Capture the cell that displays the provided text and extract its (X, Y) central coordinate. 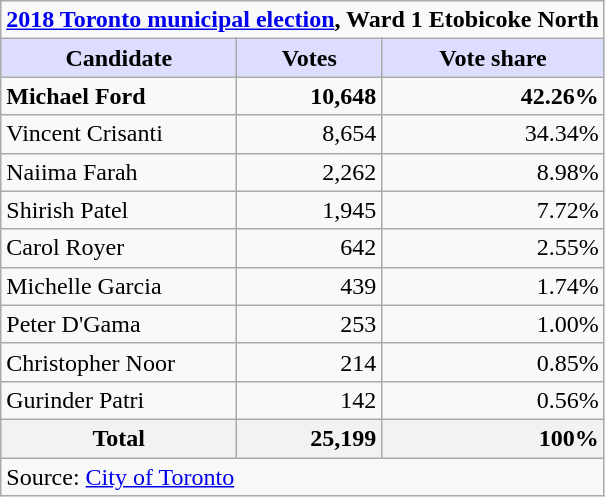
1,945 (310, 210)
253 (310, 324)
Shirish Patel (119, 210)
214 (310, 362)
Vote share (494, 58)
2.55% (494, 248)
Christopher Noor (119, 362)
42.26% (494, 96)
100% (494, 438)
0.85% (494, 362)
Peter D'Gama (119, 324)
8,654 (310, 134)
1.00% (494, 324)
Votes (310, 58)
1.74% (494, 286)
2,262 (310, 172)
Source: City of Toronto (303, 477)
Total (119, 438)
7.72% (494, 210)
2018 Toronto municipal election, Ward 1 Etobicoke North (303, 20)
Michael Ford (119, 96)
439 (310, 286)
Gurinder Patri (119, 400)
Vincent Crisanti (119, 134)
Naiima Farah (119, 172)
Carol Royer (119, 248)
Michelle Garcia (119, 286)
25,199 (310, 438)
10,648 (310, 96)
34.34% (494, 134)
642 (310, 248)
0.56% (494, 400)
Candidate (119, 58)
8.98% (494, 172)
142 (310, 400)
